Determine the [X, Y] coordinate at the center of the cell enclosing the given text.  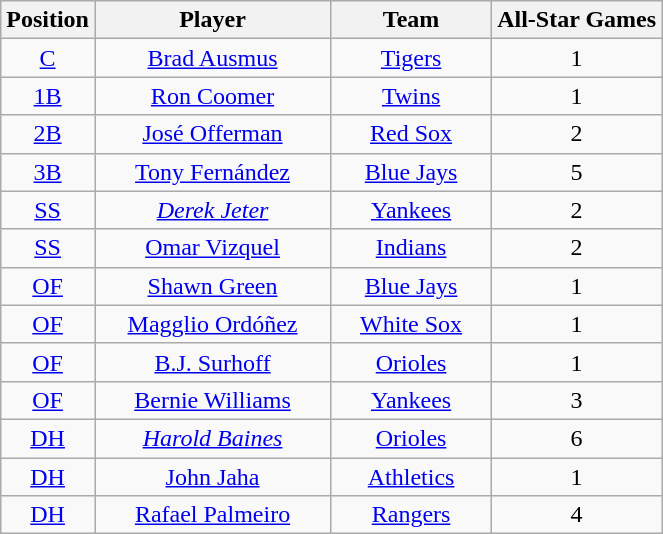
1B [48, 96]
All-Star Games [577, 20]
Team [412, 20]
Omar Vizquel [212, 248]
Rangers [412, 515]
Magglio Ordóñez [212, 324]
6 [577, 438]
Tony Fernández [212, 172]
C [48, 58]
2B [48, 134]
John Jaha [212, 477]
5 [577, 172]
Player [212, 20]
Brad Ausmus [212, 58]
Shawn Green [212, 286]
Tigers [412, 58]
Indians [412, 248]
Harold Baines [212, 438]
B.J. Surhoff [212, 362]
4 [577, 515]
Rafael Palmeiro [212, 515]
José Offerman [212, 134]
Derek Jeter [212, 210]
Twins [412, 96]
White Sox [412, 324]
Bernie Williams [212, 400]
Athletics [412, 477]
Ron Coomer [212, 96]
Position [48, 20]
3 [577, 400]
Red Sox [412, 134]
3B [48, 172]
